Scan for the cell matching the given text and deliver its (X, Y) coordinate at center. 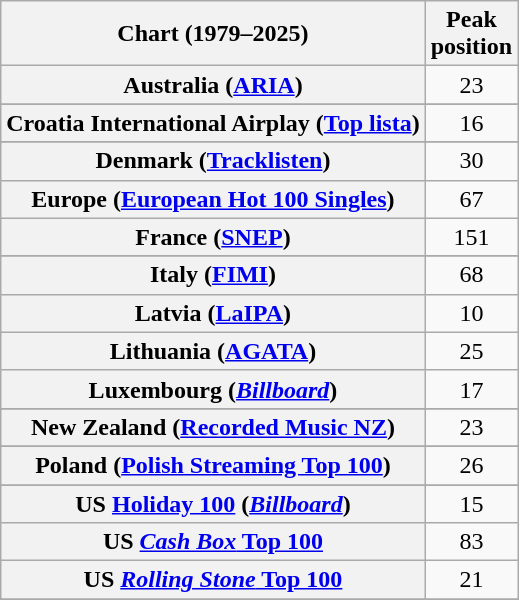
67 (471, 199)
Poland (Polish Streaming Top 100) (213, 465)
16 (471, 123)
US Rolling Stone Top 100 (213, 580)
Denmark (Tracklisten) (213, 161)
83 (471, 542)
Chart (1979–2025) (213, 34)
30 (471, 161)
Croatia International Airplay (Top lista) (213, 123)
68 (471, 275)
25 (471, 351)
Europe (European Hot 100 Singles) (213, 199)
17 (471, 389)
21 (471, 580)
151 (471, 237)
Latvia (LaIPA) (213, 313)
US Cash Box Top 100 (213, 542)
15 (471, 503)
Peakposition (471, 34)
Australia (ARIA) (213, 85)
10 (471, 313)
Italy (FIMI) (213, 275)
US Holiday 100 (Billboard) (213, 503)
Luxembourg (Billboard) (213, 389)
26 (471, 465)
France (SNEP) (213, 237)
Lithuania (AGATA) (213, 351)
New Zealand (Recorded Music NZ) (213, 427)
